Provide the (X, Y) coordinate of the cell's center where the given text is located.  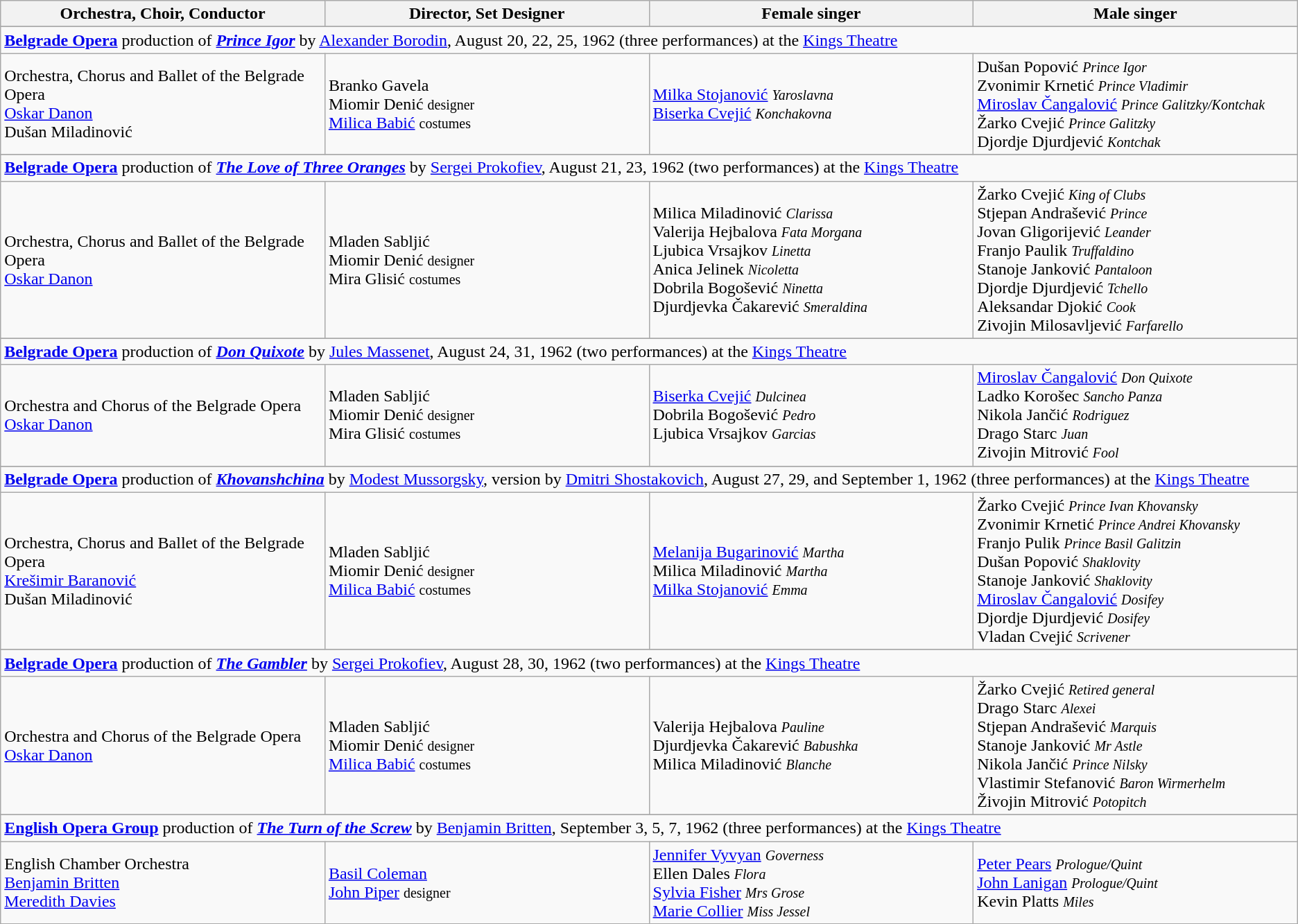
English Chamber OrchestraBenjamin BrittenMeredith Davies (163, 883)
Orchestra, Chorus and Ballet of the Belgrade OperaKrešimir BaranovićDušan Miladinović (163, 571)
Biserka Cvejić DulcineaDobrila Bogošević PedroLjubica Vrsajkov Garcias (811, 415)
Peter Pears Prologue/QuintJohn Lanigan Prologue/QuintKevin Platts Miles (1136, 883)
Basil ColemanJohn Piper designer (487, 883)
Male singer (1136, 14)
Melanija Bugarinović MarthaMilica Miladinović MarthaMilka Stojanović Emma (811, 571)
Director, Set Designer (487, 14)
Orchestra, Chorus and Ballet of the Belgrade OperaOskar Danon (163, 259)
Jennifer Vyvyan GovernessEllen Dales FloraSylvia Fisher Mrs GroseMarie Collier Miss Jessel (811, 883)
English Opera Group production of The Turn of the Screw by Benjamin Britten, September 3, 5, 7, 1962 (three performances) at the Kings Theatre (649, 828)
Female singer (811, 14)
Orchestra, Choir, Conductor (163, 14)
Belgrade Opera production of Don Quixote by Jules Massenet, August 24, 31, 1962 (two performances) at the Kings Theatre (649, 351)
Valerija Hejbalova PaulineDjurdjevka Čakarević BabushkaMilica Miladinović Blanche (811, 745)
Branko GavelaMiomir Denić designerMilica Babić costumes (487, 104)
Miroslav Čangalović Don QuixoteLadko Korošec Sancho PanzaNikola Jančić RodriguezDrago Starc JuanZivojin Mitrović Fool (1136, 415)
Milka Stojanović YaroslavnaBiserka Cvejić Konchakovna (811, 104)
Belgrade Opera production of The Love of Three Oranges by Sergei Prokofiev, August 21, 23, 1962 (two performances) at the Kings Theatre (649, 168)
Belgrade Opera production of The Gambler by Sergei Prokofiev, August 28, 30, 1962 (two performances) at the Kings Theatre (649, 663)
Orchestra, Chorus and Ballet of the Belgrade OperaOskar DanonDušan Miladinović (163, 104)
Belgrade Opera production of Prince Igor by Alexander Borodin, August 20, 22, 25, 1962 (three performances) at the Kings Theatre (649, 40)
